Search for the cell housing the specified text and yield its [X, Y] center coordinate. 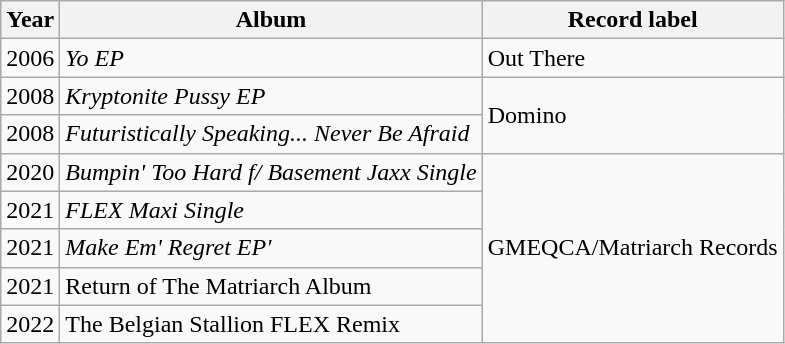
Return of The Matriarch Album [271, 286]
2020 [30, 172]
Album [271, 20]
Kryptonite Pussy EP [271, 96]
FLEX Maxi Single [271, 210]
Record label [632, 20]
Out There [632, 58]
Yo EP [271, 58]
GMEQCA/Matriarch Records [632, 248]
Bumpin' Too Hard f/ Basement Jaxx Single [271, 172]
Domino [632, 115]
Year [30, 20]
Futuristically Speaking... Never Be Afraid [271, 134]
The Belgian Stallion FLEX Remix [271, 324]
2006 [30, 58]
Make Em' Regret EP' [271, 248]
2022 [30, 324]
